Find where the given text appears and provide that cell's center as (X, Y) coordinate. 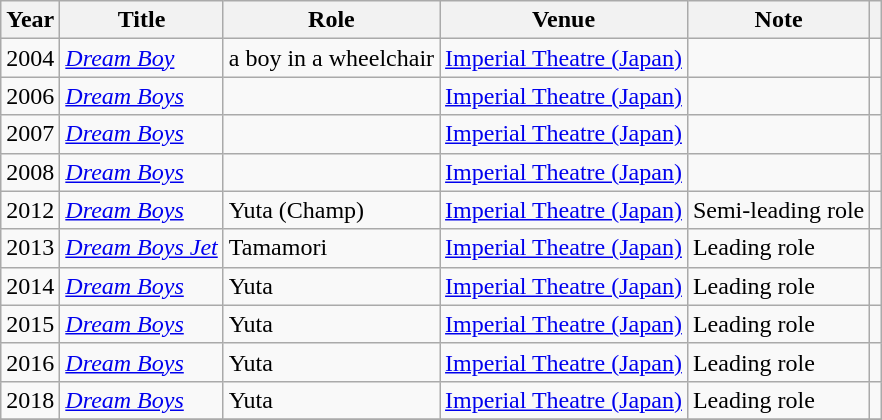
Role (331, 20)
Yuta (Champ) (331, 210)
2015 (30, 324)
2016 (30, 362)
2014 (30, 286)
2007 (30, 134)
2013 (30, 248)
Year (30, 20)
Venue (564, 20)
2008 (30, 172)
Tamamori (331, 248)
2012 (30, 210)
Semi-leading role (778, 210)
Title (142, 20)
Dream Boy (142, 58)
2006 (30, 96)
a boy in a wheelchair (331, 58)
2004 (30, 58)
Dream Boys Jet (142, 248)
2018 (30, 400)
Note (778, 20)
